Extract the (X, Y) coordinate from the center of the cell holding the provided text.  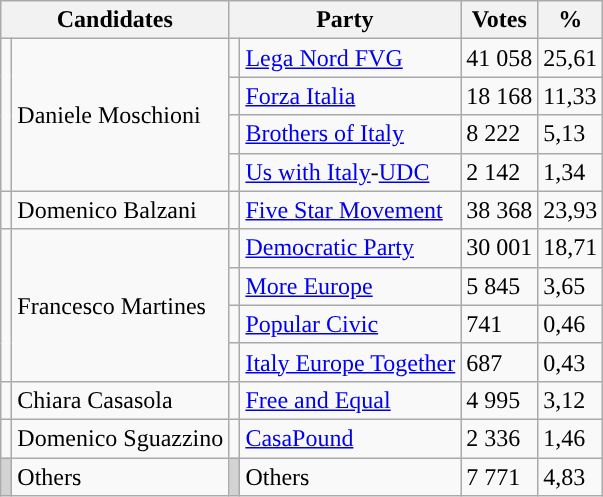
Domenico Sguazzino (120, 438)
11,33 (570, 96)
CasaPound (350, 438)
2 336 (500, 438)
Chiara Casasola (120, 400)
687 (500, 362)
5 845 (500, 286)
Popular Civic (350, 324)
3,12 (570, 400)
Party (345, 20)
Domenico Balzani (120, 210)
Five Star Movement (350, 210)
4,83 (570, 477)
Brothers of Italy (350, 134)
Francesco Martines (120, 305)
2 142 (500, 172)
0,46 (570, 324)
Free and Equal (350, 400)
23,93 (570, 210)
18 168 (500, 96)
Forza Italia (350, 96)
4 995 (500, 400)
8 222 (500, 134)
Lega Nord FVG (350, 58)
More Europe (350, 286)
5,13 (570, 134)
1,46 (570, 438)
30 001 (500, 248)
Candidates (115, 20)
18,71 (570, 248)
0,43 (570, 362)
Us with Italy-UDC (350, 172)
% (570, 20)
3,65 (570, 286)
Daniele Moschioni (120, 115)
7 771 (500, 477)
25,61 (570, 58)
Italy Europe Together (350, 362)
Democratic Party (350, 248)
41 058 (500, 58)
Votes (500, 20)
38 368 (500, 210)
1,34 (570, 172)
741 (500, 324)
